Output the (X, Y) coordinate of the center of the cell containing the given text.  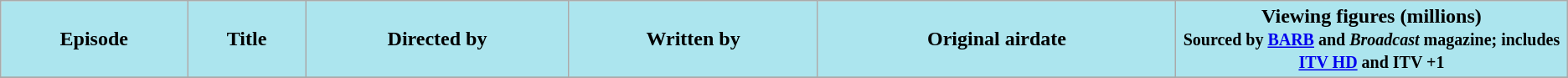
Original airdate (997, 39)
Title (246, 39)
Episode (94, 39)
Written by (694, 39)
Viewing figures (millions) Sourced by BARB and Broadcast magazine; includes ITV HD and ITV +1 (1372, 39)
Directed by (437, 39)
